Scan for the cell matching the given text and deliver its [x, y] coordinate at center. 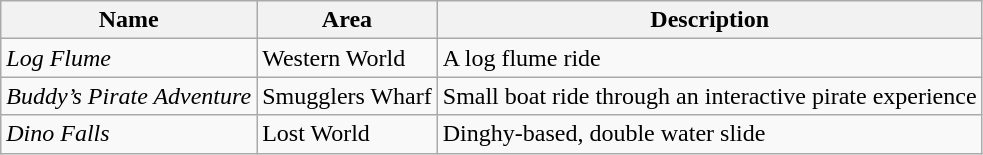
Buddy’s Pirate Adventure [129, 96]
Dino Falls [129, 134]
Area [348, 20]
Name [129, 20]
Lost World [348, 134]
Description [710, 20]
Log Flume [129, 58]
Smugglers Wharf [348, 96]
A log flume ride [710, 58]
Small boat ride through an interactive pirate experience [710, 96]
Western World [348, 58]
Dinghy-based, double water slide [710, 134]
